Determine the (X, Y) coordinate at the center of the cell enclosing the given text.  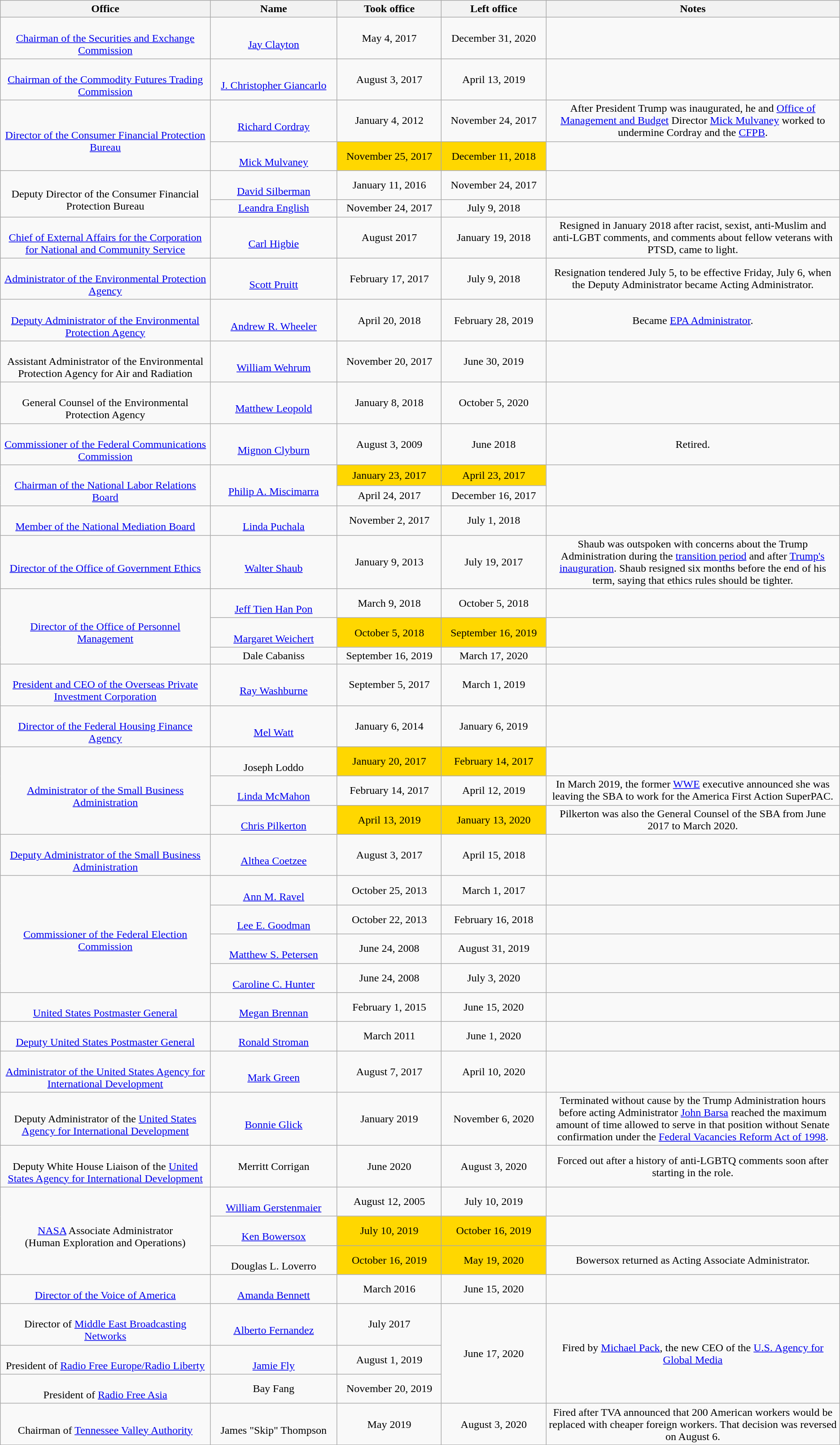
Leandra English (274, 208)
Director of Middle East Broadcasting Networks (105, 1324)
David Silberman (274, 185)
January 8, 2018 (389, 403)
February 17, 2017 (389, 279)
March 1, 2019 (494, 685)
November 25, 2017 (389, 156)
February 16, 2018 (494, 919)
Mark Green (274, 1072)
July 19, 2017 (494, 562)
April 20, 2018 (389, 320)
NASA Associate Administrator(Human Exploration and Operations) (105, 1230)
August 31, 2019 (494, 949)
Caroline C. Hunter (274, 977)
Director of the Office of Government Ethics (105, 562)
March 17, 2020 (494, 656)
Administrator of the Environmental Protection Agency (105, 279)
March 2016 (389, 1289)
Walter Shaub (274, 562)
Commissioner of the Federal Communications Commission (105, 444)
Chairman of the Commodity Futures Trading Commission (105, 79)
January 6, 2014 (389, 726)
June 1, 2020 (494, 1037)
March 1, 2017 (494, 890)
January 4, 2012 (389, 121)
Administrator of the United States Agency for International Development (105, 1072)
After President Trump was inaugurated, he and Office of Management and Budget Director Mick Mulvaney worked to undermine Cordray and the CFPB. (693, 121)
Notes (693, 9)
August 12, 2005 (389, 1202)
Resigned in January 2018 after racist, sexist, anti-Muslim and anti-LGBT comments, and comments about fellow veterans with PTSD, came to light. (693, 237)
Deputy Administrator of the Environmental Protection Agency (105, 320)
February 1, 2015 (389, 1007)
June 30, 2019 (494, 361)
Chairman of the Securities and Exchange Commission (105, 38)
April 10, 2020 (494, 1072)
Director of the Voice of America (105, 1289)
October 5, 2020 (494, 403)
July 3, 2020 (494, 977)
April 12, 2019 (494, 791)
Pilkerton was also the General Counsel of the SBA from June 2017 to March 2020. (693, 819)
Mignon Clyburn (274, 444)
November 2, 2017 (389, 521)
December 31, 2020 (494, 38)
Mel Watt (274, 726)
Bonnie Glick (274, 1119)
Megan Brennan (274, 1007)
Resignation tendered July 5, to be effective Friday, July 6, when the Deputy Administrator became Acting Administrator. (693, 279)
May 2019 (389, 1424)
Assistant Administrator of the Environmental Protection Agency for Air and Radiation (105, 361)
February 28, 2019 (494, 320)
Merritt Corrigan (274, 1166)
Left office (494, 9)
Ken Bowersox (274, 1230)
Director of the Consumer Financial Protection Bureau (105, 136)
Jamie Fly (274, 1360)
January 11, 2016 (389, 185)
Ronald Stroman (274, 1037)
January 20, 2017 (389, 761)
President of Radio Free Europe/Radio Liberty (105, 1360)
December 11, 2018 (494, 156)
Dale Cabaniss (274, 656)
J. Christopher Giancarlo (274, 79)
Jay Clayton (274, 38)
Office (105, 9)
August 2017 (389, 237)
May 19, 2020 (494, 1260)
General Counsel of the Environmental Protection Agency (105, 403)
August 1, 2019 (389, 1360)
William Wehrum (274, 361)
Administrator of the Small Business Administration (105, 791)
November 20, 2017 (389, 361)
April 15, 2018 (494, 855)
Chief of External Affairs for the Corporation for National and Community Service (105, 237)
Deputy Director of the Consumer Financial Protection Bureau (105, 194)
August 3, 2009 (389, 444)
April 24, 2017 (389, 496)
President of Radio Free Asia (105, 1388)
Douglas L. Loverro (274, 1260)
Fired by Michael Pack, the new CEO of the U.S. Agency for Global Media (693, 1353)
Ray Washburne (274, 685)
Lee E. Goodman (274, 919)
Deputy White House Liaison of the United States Agency for International Development (105, 1166)
Carl Higbie (274, 237)
In March 2019, the former WWE executive announced she was leaving the SBA to work for the America First Action SuperPAC. (693, 791)
Joseph Loddo (274, 761)
Director of the Office of Personnel Management (105, 626)
November 6, 2020 (494, 1119)
Althea Coetzee (274, 855)
Deputy Administrator of the United States Agency for International Development (105, 1119)
May 4, 2017 (389, 38)
Fired after TVA announced that 200 American workers would be replaced with cheaper foreign workers. That decision was reversed on August 6. (693, 1424)
Andrew R. Wheeler (274, 320)
Chris Pilkerton (274, 819)
November 20, 2019 (389, 1388)
January 19, 2018 (494, 237)
October 25, 2013 (389, 890)
Deputy United States Postmaster General (105, 1037)
President and CEO of the Overseas Private Investment Corporation (105, 685)
Matthew S. Petersen (274, 949)
October 22, 2013 (389, 919)
Took office (389, 9)
December 16, 2017 (494, 496)
Scott Pruitt (274, 279)
James "Skip" Thompson (274, 1424)
Alberto Fernandez (274, 1324)
Ann M. Ravel (274, 890)
Margaret Weichert (274, 633)
January 13, 2020 (494, 819)
Richard Cordray (274, 121)
Linda McMahon (274, 791)
Bowersox returned as Acting Associate Administrator. (693, 1260)
January 6, 2019 (494, 726)
June 2018 (494, 444)
Member of the National Mediation Board (105, 521)
January 23, 2017 (389, 475)
Director of the Federal Housing Finance Agency (105, 726)
Commissioner of the Federal Election Commission (105, 934)
Matthew Leopold (274, 403)
Deputy Administrator of the Small Business Administration (105, 855)
July 2017 (389, 1324)
Jeff Tien Han Pon (274, 603)
July 1, 2018 (494, 521)
June 17, 2020 (494, 1353)
Linda Puchala (274, 521)
Amanda Bennett (274, 1289)
Became EPA Administrator. (693, 320)
September 5, 2017 (389, 685)
Mick Mulvaney (274, 156)
Chairman of the National Labor Relations Board (105, 486)
March 2011 (389, 1037)
Retired. (693, 444)
United States Postmaster General (105, 1007)
Philip A. Miscimarra (274, 486)
William Gerstenmaier (274, 1202)
Chairman of Tennessee Valley Authority (105, 1424)
March 9, 2018 (389, 603)
June 2020 (389, 1166)
January 2019 (389, 1119)
April 23, 2017 (494, 475)
Forced out after a history of anti-LGBTQ comments soon after starting in the role. (693, 1166)
January 9, 2013 (389, 562)
August 7, 2017 (389, 1072)
Name (274, 9)
Bay Fang (274, 1388)
